For the text-containing cell, return its midpoint in [x, y] coordinate format. 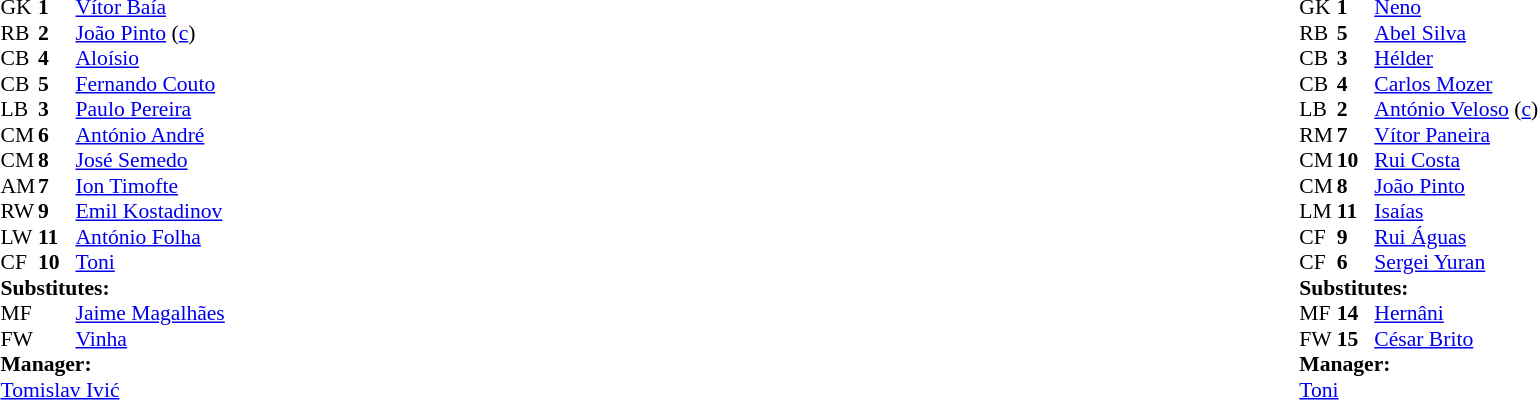
António Folha [150, 237]
Paulo Pereira [150, 109]
Hernâni [1456, 313]
Rui Costa [1456, 161]
LW [19, 237]
14 [1356, 313]
Carlos Mozer [1456, 84]
José Semedo [150, 161]
Sergei Yuran [1456, 263]
Aloísio [150, 59]
15 [1356, 339]
AM [19, 186]
Vítor Paneira [1456, 135]
Emil Kostadinov [150, 211]
Isaías [1456, 211]
César Brito [1456, 339]
RW [19, 211]
João Pinto (c) [150, 33]
Jaime Magalhães [150, 313]
João Pinto [1456, 186]
LM [1318, 211]
Abel Silva [1456, 33]
Vinha [150, 339]
Rui Águas [1456, 237]
Ion Timofte [150, 186]
Toni [150, 263]
Fernando Couto [150, 84]
Hélder [1456, 59]
RM [1318, 135]
António Veloso (c) [1456, 109]
António André [150, 135]
